Return the (X, Y) coordinate for the center point of the cell that contains the specified text.  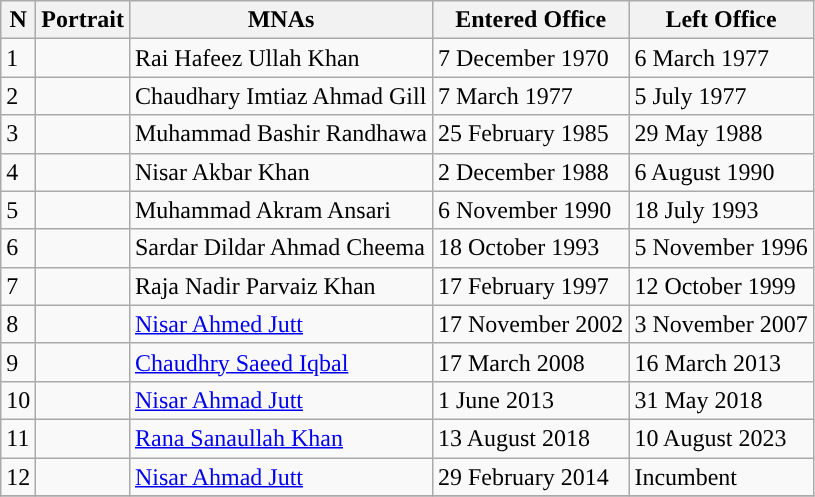
Chaudhary Imtiaz Ahmad Gill (280, 96)
1 June 2013 (530, 400)
17 February 1997 (530, 286)
9 (18, 362)
18 October 1993 (530, 248)
29 February 2014 (530, 477)
5 November 1996 (721, 248)
31 May 2018 (721, 400)
11 (18, 438)
17 November 2002 (530, 324)
Sardar Dildar Ahmad Cheema (280, 248)
17 March 2008 (530, 362)
25 February 1985 (530, 134)
Incumbent (721, 477)
Muhammad Akram Ansari (280, 210)
MNAs (280, 20)
4 (18, 172)
Rai Hafeez Ullah Khan (280, 58)
7 (18, 286)
1 (18, 58)
6 August 1990 (721, 172)
Muhammad Bashir Randhawa (280, 134)
6 (18, 248)
Rana Sanaullah Khan (280, 438)
6 March 1977 (721, 58)
Raja Nadir Parvaiz Khan (280, 286)
2 (18, 96)
18 July 1993 (721, 210)
Entered Office (530, 20)
10 August 2023 (721, 438)
5 July 1977 (721, 96)
5 (18, 210)
Portrait (83, 20)
29 May 1988 (721, 134)
Nisar Ahmed Jutt (280, 324)
Left Office (721, 20)
13 August 2018 (530, 438)
7 March 1977 (530, 96)
16 March 2013 (721, 362)
Chaudhry Saeed Iqbal (280, 362)
Nisar Akbar Khan (280, 172)
10 (18, 400)
12 October 1999 (721, 286)
N (18, 20)
3 (18, 134)
8 (18, 324)
3 November 2007 (721, 324)
2 December 1988 (530, 172)
12 (18, 477)
6 November 1990 (530, 210)
7 December 1970 (530, 58)
